Return [x, y] of the center of cell containing provided text 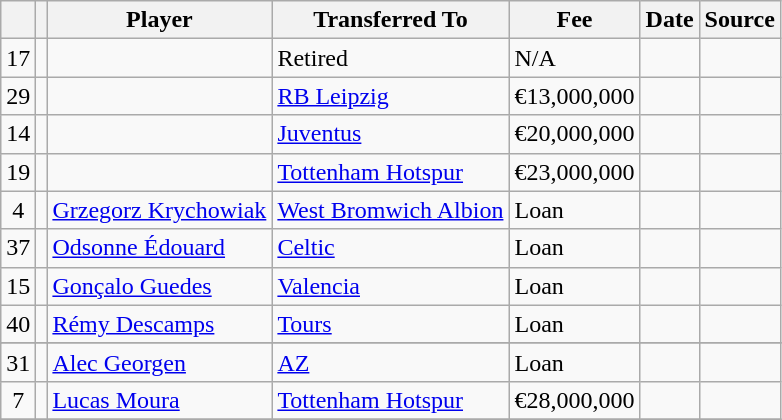
14 [18, 134]
RB Leipzig [390, 96]
€20,000,000 [574, 134]
29 [18, 96]
17 [18, 58]
Alec Georgen [160, 362]
4 [18, 210]
€23,000,000 [574, 172]
Fee [574, 20]
40 [18, 324]
Player [160, 20]
Celtic [390, 248]
Juventus [390, 134]
15 [18, 286]
Transferred To [390, 20]
Valencia [390, 286]
Retired [390, 58]
€28,000,000 [574, 400]
Tours [390, 324]
31 [18, 362]
7 [18, 400]
37 [18, 248]
Lucas Moura [160, 400]
West Bromwich Albion [390, 210]
Date [670, 20]
Source [740, 20]
Rémy Descamps [160, 324]
Odsonne Édouard [160, 248]
AZ [390, 362]
N/A [574, 58]
Gonçalo Guedes [160, 286]
Grzegorz Krychowiak [160, 210]
€13,000,000 [574, 96]
19 [18, 172]
